Pinpoint the cell where the given text exists, returning its [x, y] midpoint coordinate. 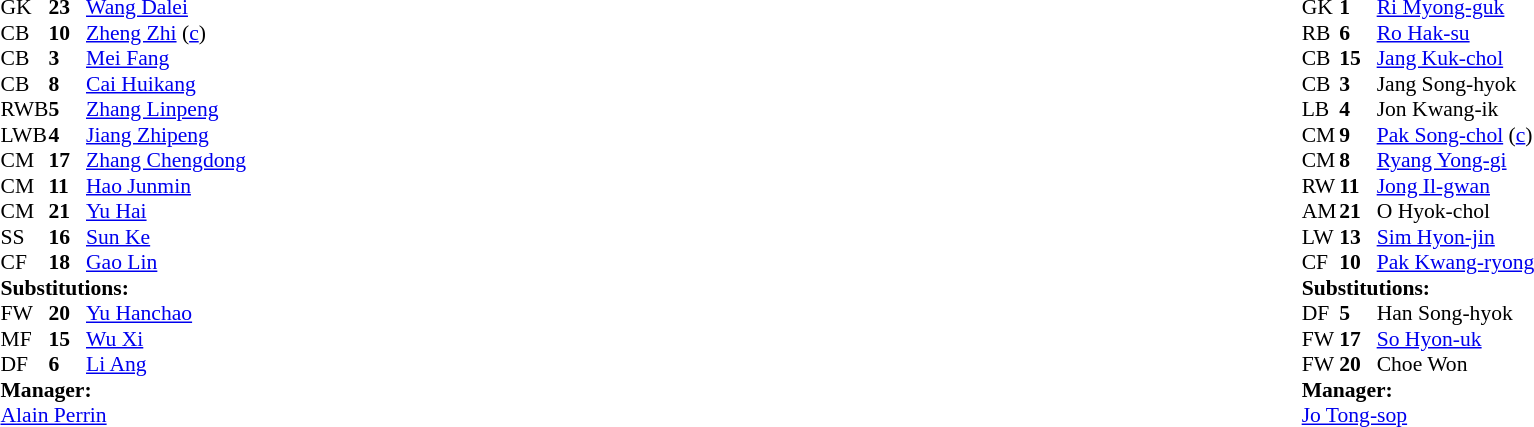
AM [1321, 211]
LB [1321, 109]
18 [67, 263]
Jiang Zhipeng [166, 135]
Substitutions: [123, 288]
Zheng Zhi (c) [166, 33]
SS [24, 237]
MF [24, 339]
16 [67, 237]
13 [1358, 237]
Mei Fang [166, 59]
RB [1321, 33]
Sun Ke [166, 237]
Yu Hai [166, 211]
Cai Huikang [166, 84]
Hao Junmin [166, 186]
Gao Lin [166, 263]
LWB [24, 135]
Manager: [123, 390]
Zhang Linpeng [166, 109]
Yu Hanchao [166, 313]
RW [1321, 186]
RWB [24, 109]
Li Ang [166, 365]
Zhang Chengdong [166, 161]
LW [1321, 237]
Wu Xi [166, 339]
9 [1358, 135]
